Find where the given text appears and provide that cell's center as [x, y] coordinate. 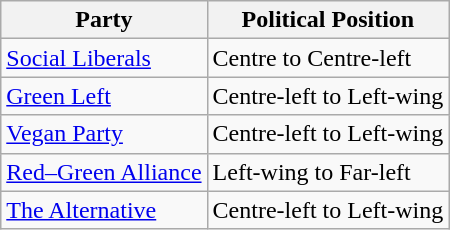
Political Position [328, 20]
Vegan Party [104, 134]
Left-wing to Far-left [328, 172]
Red–Green Alliance [104, 172]
Party [104, 20]
Social Liberals [104, 58]
Green Left [104, 96]
The Alternative [104, 210]
Centre to Centre-left [328, 58]
